Find where the given text appears and provide that cell's center as (X, Y) coordinate. 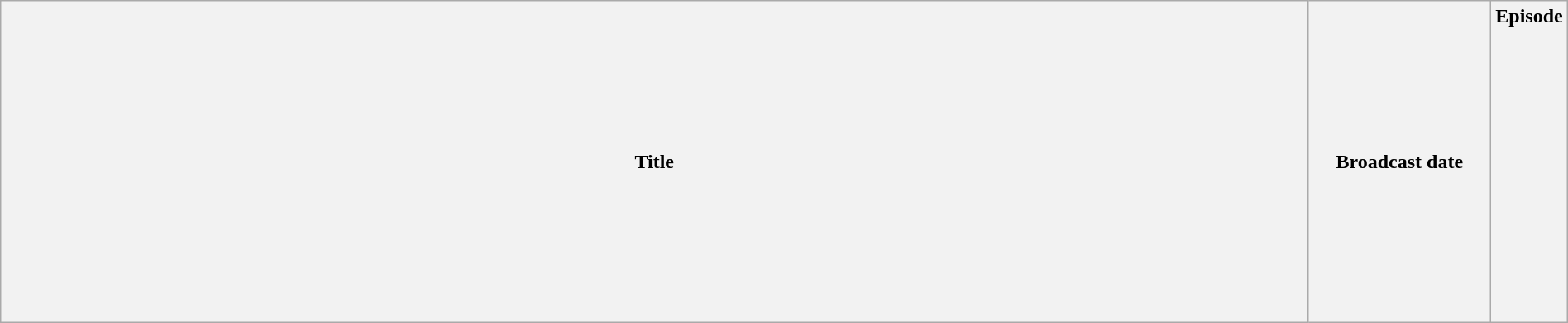
Episode (1529, 162)
Title (655, 162)
Broadcast date (1399, 162)
